Search for the cell housing the specified text and yield its [X, Y] center coordinate. 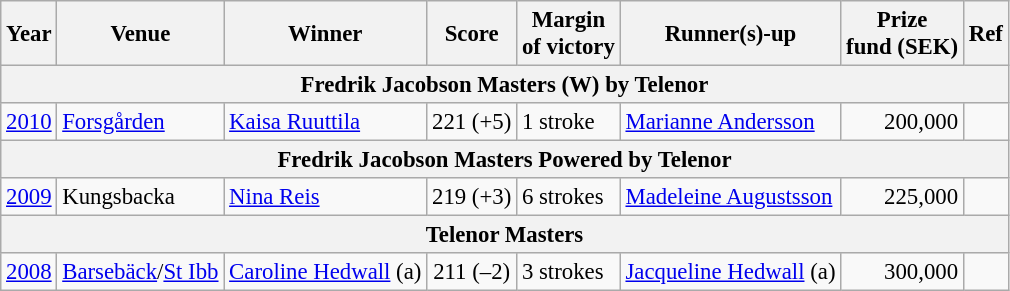
Fredrik Jacobson Masters (W) by Telenor [504, 85]
Marianne Andersson [730, 122]
Kaisa Ruuttila [326, 122]
Venue [140, 34]
Winner [326, 34]
Forsgården [140, 122]
1 stroke [569, 122]
6 strokes [569, 197]
Prizefund (SEK) [902, 34]
200,000 [902, 122]
Marginof victory [569, 34]
2009 [29, 197]
Score [472, 34]
2010 [29, 122]
225,000 [902, 197]
219 (+3) [472, 197]
Year [29, 34]
Kungsbacka [140, 197]
221 (+5) [472, 122]
Fredrik Jacobson Masters Powered by Telenor [504, 160]
Runner(s)-up [730, 34]
Madeleine Augustsson [730, 197]
Ref [986, 34]
Telenor Masters [504, 235]
Nina Reis [326, 197]
